Return the (x, y) coordinate for the center point of the cell that contains the specified text.  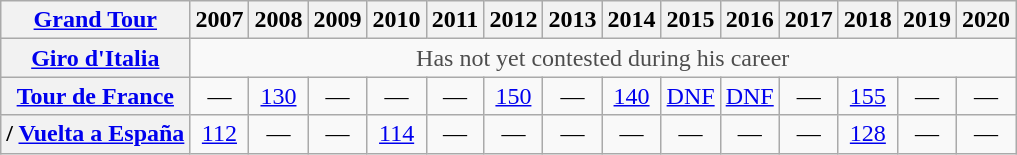
2007 (220, 20)
2016 (750, 20)
2009 (338, 20)
Giro d'Italia (96, 58)
130 (278, 96)
2018 (868, 20)
2020 (986, 20)
128 (868, 134)
/ Vuelta a España (96, 134)
2011 (455, 20)
140 (632, 96)
Tour de France (96, 96)
2017 (808, 20)
114 (396, 134)
2012 (514, 20)
150 (514, 96)
Grand Tour (96, 20)
2010 (396, 20)
2013 (572, 20)
2014 (632, 20)
Has not yet contested during his career (603, 58)
155 (868, 96)
2015 (690, 20)
2008 (278, 20)
112 (220, 134)
2019 (926, 20)
